Identify which cell holds the provided text, then report its [X, Y] central coordinate. 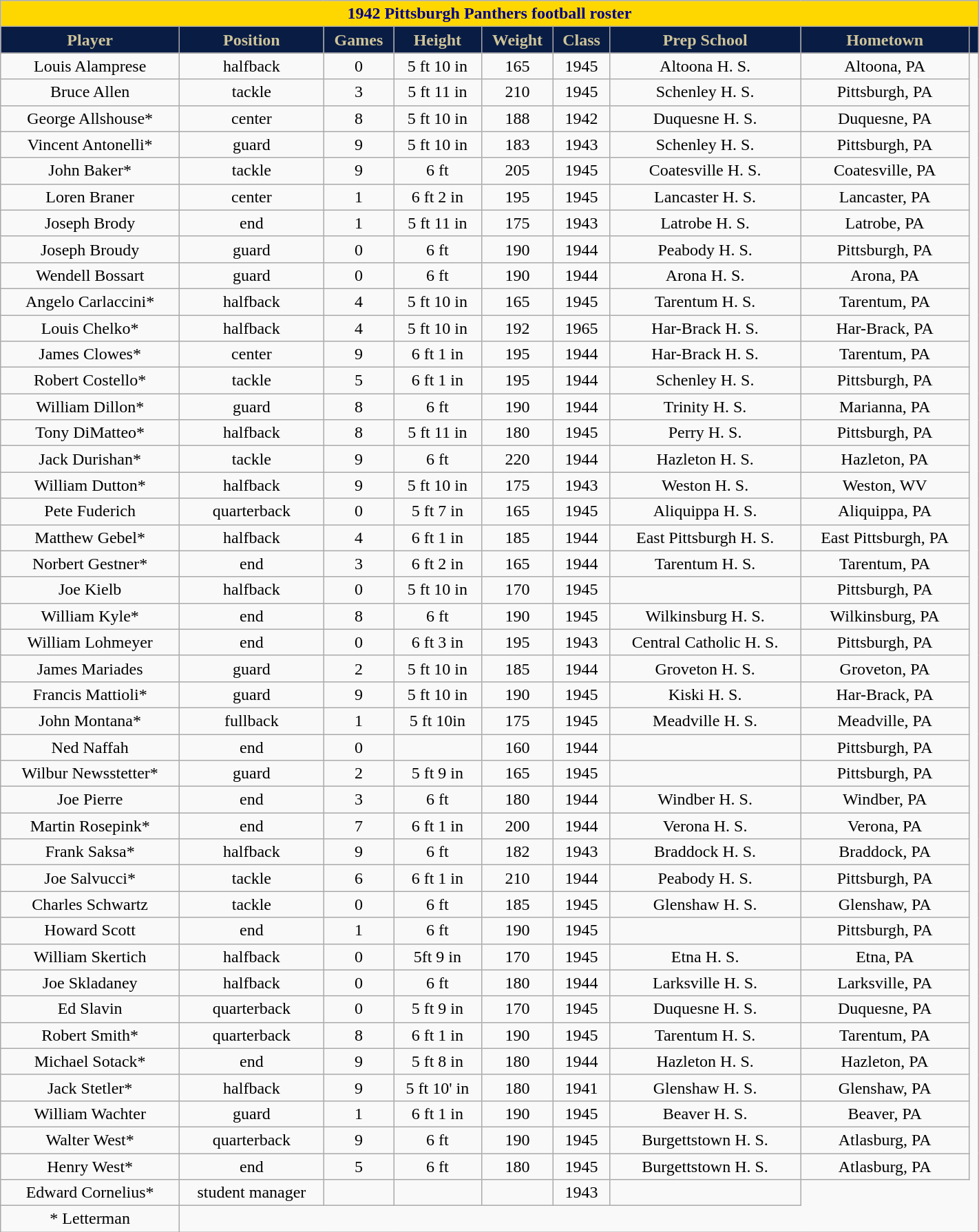
Louis Chelko* [90, 328]
William Wachter [90, 1114]
Meadville H. S. [705, 721]
7 [358, 826]
Jack Stetler* [90, 1087]
Joe Skladaney [90, 983]
Wilkinsburg, PA [885, 616]
Joe Kielb [90, 590]
Louis Alamprese [90, 66]
Wendell Bossart [90, 275]
Ed Slavin [90, 1009]
1941 [582, 1087]
6 ft 3 in [438, 642]
Bruce Allen [90, 92]
Walter West* [90, 1140]
Edward Cornelius* [90, 1193]
Lancaster H. S. [705, 197]
William Dillon* [90, 407]
6 [358, 878]
East Pittsburgh, PA [885, 538]
183 [518, 145]
Latrobe, PA [885, 223]
192 [518, 328]
Etna, PA [885, 957]
Braddock, PA [885, 852]
Wilkinsburg H. S. [705, 616]
Prep School [705, 40]
Beaver, PA [885, 1114]
Central Catholic H. S. [705, 642]
Braddock H. S. [705, 852]
5 ft 10' in [438, 1087]
* Letterman [90, 1219]
205 [518, 171]
Aliquippa, PA [885, 511]
Michael Sotack* [90, 1061]
Martin Rosepink* [90, 826]
Arona, PA [885, 275]
Pete Fuderich [90, 511]
200 [518, 826]
Larksville, PA [885, 983]
Hometown [885, 40]
Henry West* [90, 1167]
Joseph Brody [90, 223]
Groveton H. S. [705, 668]
fullback [252, 721]
182 [518, 852]
1942 Pittsburgh Panthers football roster [489, 14]
John Montana* [90, 721]
Charles Schwartz [90, 904]
5 ft 7 in [438, 511]
Weight [518, 40]
5ft 9 in [438, 957]
Beaver H. S. [705, 1114]
Howard Scott [90, 931]
1965 [582, 328]
Coatesville H. S. [705, 171]
Robert Smith* [90, 1035]
Weston H. S. [705, 485]
Jack Durishan* [90, 459]
Verona, PA [885, 826]
Joe Pierre [90, 800]
Wilbur Newsstetter* [90, 774]
5 ft 8 in [438, 1061]
Frank Saksa* [90, 852]
Height [438, 40]
Trinity H. S. [705, 407]
220 [518, 459]
Altoona H. S. [705, 66]
Francis Mattioli* [90, 694]
William Dutton* [90, 485]
George Allshouse* [90, 118]
Kiski H. S. [705, 694]
Lancaster, PA [885, 197]
Perry H. S. [705, 433]
John Baker* [90, 171]
Meadville, PA [885, 721]
Joseph Broudy [90, 249]
Robert Costello* [90, 381]
160 [518, 747]
Verona H. S. [705, 826]
Weston, WV [885, 485]
Windber, PA [885, 800]
Groveton, PA [885, 668]
Position [252, 40]
188 [518, 118]
William Lohmeyer [90, 642]
Coatesville, PA [885, 171]
Tony DiMatteo* [90, 433]
Arona H. S. [705, 275]
Ned Naffah [90, 747]
Larksville H. S. [705, 983]
Angelo Carlaccini* [90, 301]
William Skertich [90, 957]
student manager [252, 1193]
5 ft 10in [438, 721]
Marianna, PA [885, 407]
Etna H. S. [705, 957]
James Clowes* [90, 354]
Vincent Antonelli* [90, 145]
East Pittsburgh H. S. [705, 538]
Games [358, 40]
Windber H. S. [705, 800]
Norbert Gestner* [90, 564]
Loren Braner [90, 197]
Joe Salvucci* [90, 878]
James Mariades [90, 668]
Class [582, 40]
William Kyle* [90, 616]
Matthew Gebel* [90, 538]
Aliquippa H. S. [705, 511]
Latrobe H. S. [705, 223]
Altoona, PA [885, 66]
1942 [582, 118]
Player [90, 40]
